Determine the [x, y] coordinate at the center of the cell enclosing the given text.  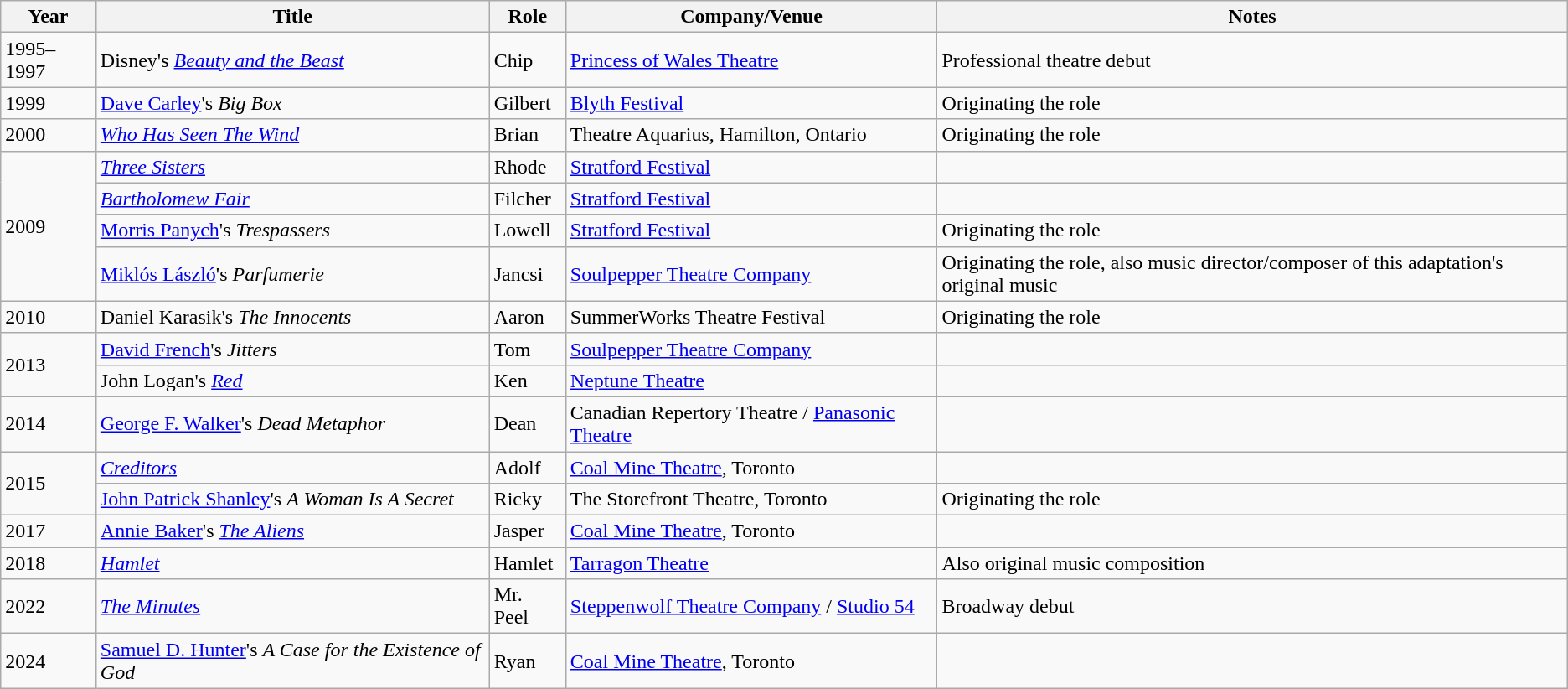
Ken [528, 381]
2017 [49, 531]
Bartholomew Fair [292, 199]
Dean [528, 424]
David French's Jitters [292, 349]
Year [49, 17]
Notes [1252, 17]
Steppenwolf Theatre Company / Studio 54 [751, 607]
2010 [49, 317]
Theatre Aquarius, Hamilton, Ontario [751, 135]
Professional theatre debut [1252, 60]
Filcher [528, 199]
Aaron [528, 317]
The Storefront Theatre, Toronto [751, 500]
Role [528, 17]
Gilbert [528, 103]
2022 [49, 607]
Miklós László's Parfumerie [292, 273]
Morris Panych's Trespassers [292, 231]
Adolf [528, 467]
Blyth Festival [751, 103]
John Logan's Red [292, 381]
SummerWorks Theatre Festival [751, 317]
Broadway debut [1252, 607]
Three Sisters [292, 167]
2014 [49, 424]
2000 [49, 135]
Disney's Beauty and the Beast [292, 60]
Creditors [292, 467]
George F. Walker's Dead Metaphor [292, 424]
Originating the role, also music director/composer of this adaptation's original music [1252, 273]
Rhode [528, 167]
1999 [49, 103]
Canadian Repertory Theatre / Panasonic Theatre [751, 424]
Mr. Peel [528, 607]
Brian [528, 135]
Neptune Theatre [751, 381]
Dave Carley's Big Box [292, 103]
Samuel D. Hunter's A Case for the Existence of God [292, 661]
Jasper [528, 531]
John Patrick Shanley's A Woman Is A Secret [292, 500]
Annie Baker's The Aliens [292, 531]
2013 [49, 365]
Company/Venue [751, 17]
Daniel Karasik's The Innocents [292, 317]
2009 [49, 226]
Jancsi [528, 273]
Who Has Seen The Wind [292, 135]
Lowell [528, 231]
Ryan [528, 661]
Tom [528, 349]
2015 [49, 483]
1995–1997 [49, 60]
2024 [49, 661]
The Minutes [292, 607]
Also original music composition [1252, 563]
Tarragon Theatre [751, 563]
Chip [528, 60]
Princess of Wales Theatre [751, 60]
Title [292, 17]
Ricky [528, 500]
2018 [49, 563]
